Identify which cell holds the provided text, then report its [x, y] central coordinate. 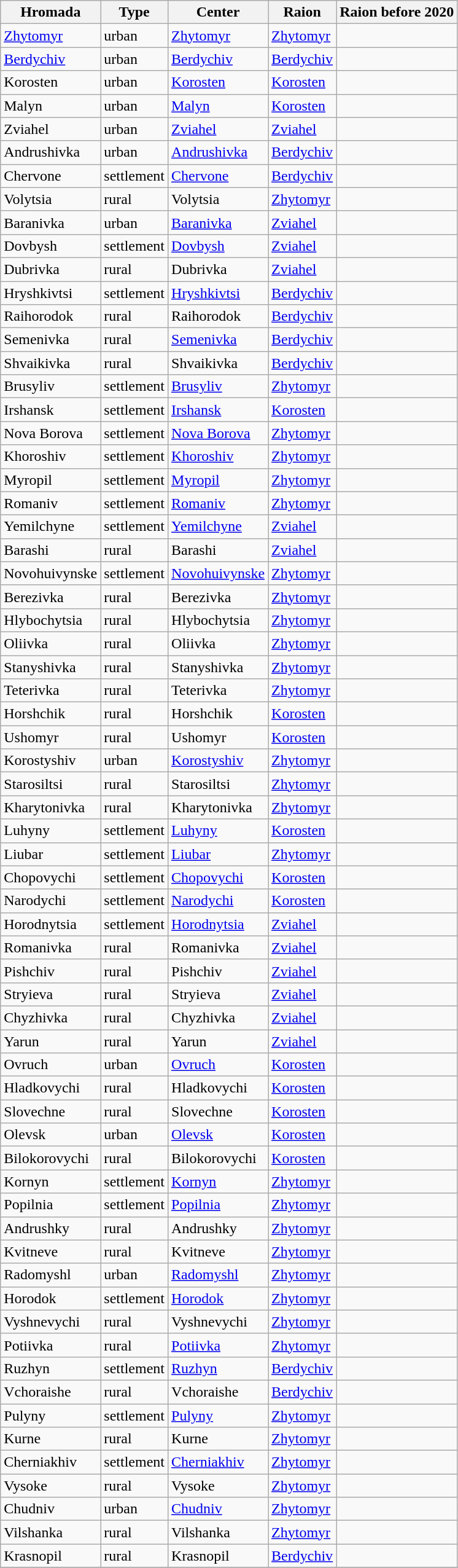
Hromada [50, 12]
Type [134, 12]
Raion [302, 12]
Raion before 2020 [397, 12]
Center [219, 12]
